Identify which cell holds the provided text, then report its (x, y) central coordinate. 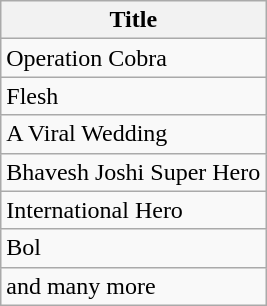
International Hero (134, 210)
Bol (134, 248)
and many more (134, 286)
Flesh (134, 96)
A Viral Wedding (134, 134)
Title (134, 20)
Operation Cobra (134, 58)
Bhavesh Joshi Super Hero (134, 172)
